Determine the (x, y) coordinate at the center of the cell enclosing the given text.  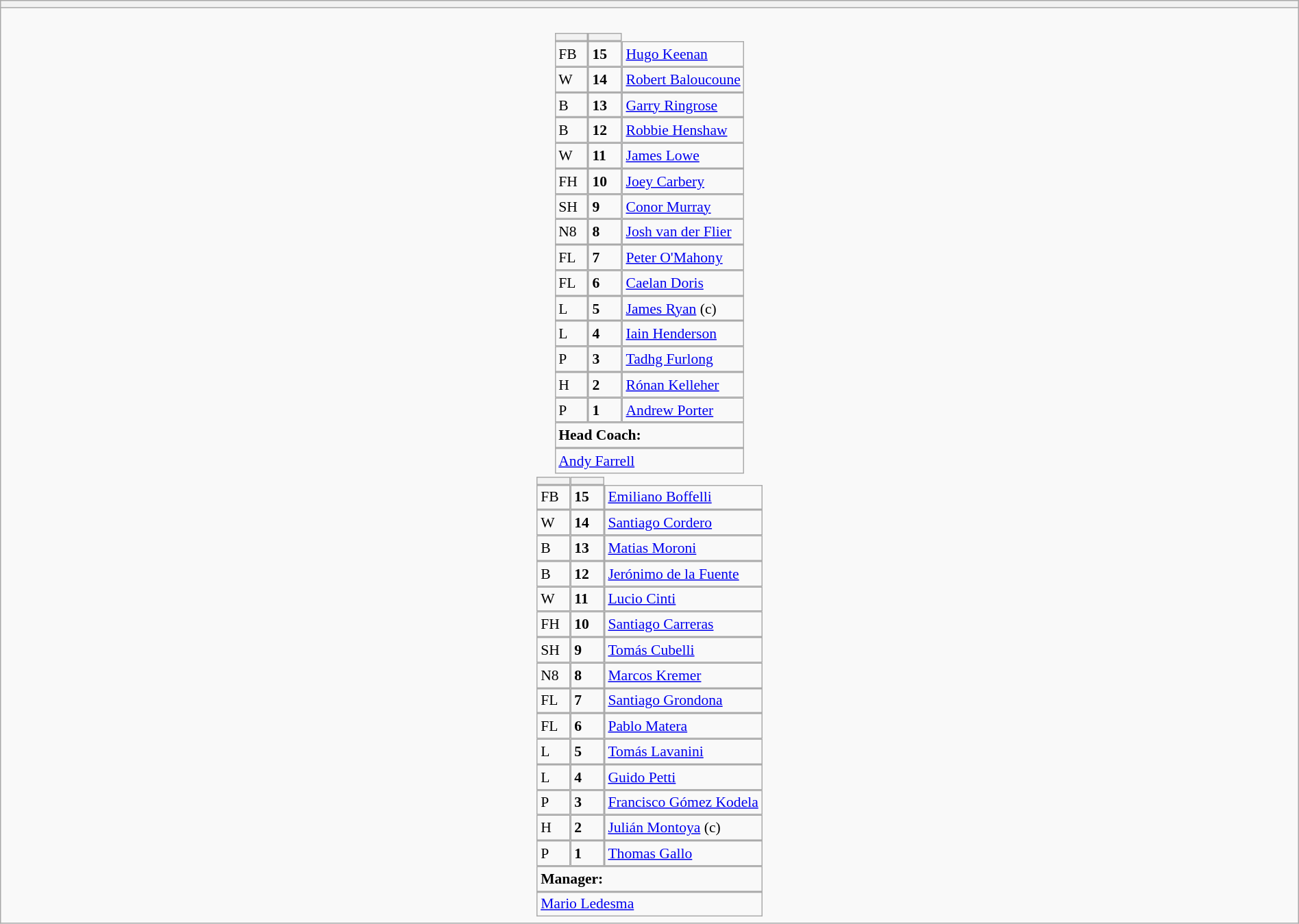
Lucio Cinti (684, 599)
Peter O'Mahony (684, 258)
Rónan Kelleher (684, 385)
Julián Montoya (c) (684, 827)
Mario Ledesma (649, 904)
Joey Carbery (684, 181)
Head Coach: (649, 436)
Santiago Cordero (684, 522)
Caelan Doris (684, 282)
Emiliano Boffelli (684, 497)
Robert Baloucoune (684, 79)
Hugo Keenan (684, 53)
Josh van der Flier (684, 232)
Manager: (649, 878)
Guido Petti (684, 777)
James Ryan (c) (684, 308)
Conor Murray (684, 207)
Tomás Lavanini (684, 752)
Tomás Cubelli (684, 649)
Francisco Gómez Kodela (684, 803)
Marcos Kremer (684, 675)
Tadhg Furlong (684, 359)
Thomas Gallo (684, 853)
Andrew Porter (684, 410)
James Lowe (684, 156)
Jerónimo de la Fuente (684, 574)
Matias Moroni (684, 548)
Santiago Grondona (684, 700)
Santiago Carreras (684, 625)
Pablo Matera (684, 726)
Robbie Henshaw (684, 130)
Andy Farrell (649, 460)
Garry Ringrose (684, 105)
Iain Henderson (684, 334)
